Scan for the cell matching the given text and deliver its [x, y] coordinate at center. 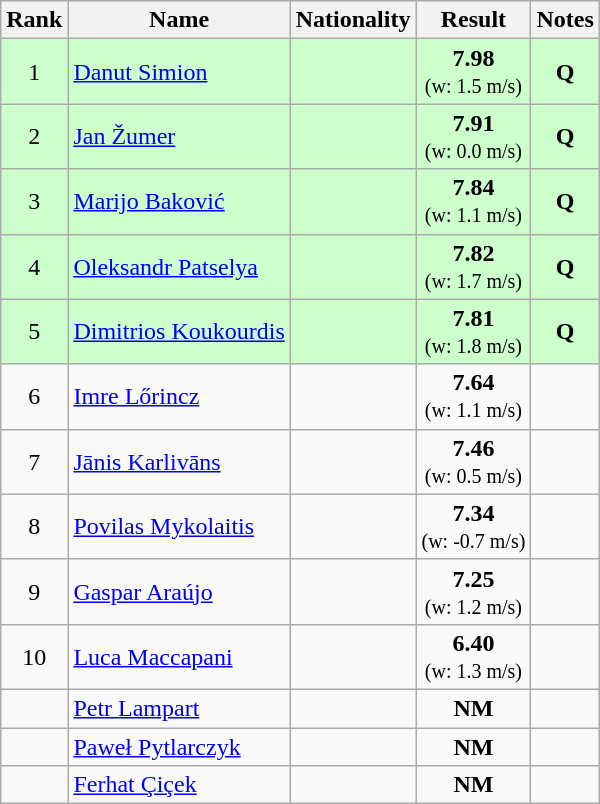
8 [34, 526]
7.64(w: 1.1 m/s) [474, 396]
Result [474, 20]
Marijo Baković [179, 202]
Notes [565, 20]
3 [34, 202]
2 [34, 136]
6 [34, 396]
Name [179, 20]
1 [34, 72]
7.46(w: 0.5 m/s) [474, 462]
4 [34, 266]
Oleksandr Patselya [179, 266]
7.34(w: -0.7 m/s) [474, 526]
7 [34, 462]
7.25(w: 1.2 m/s) [474, 592]
Gaspar Araújo [179, 592]
Luca Maccapani [179, 656]
Danut Simion [179, 72]
7.82(w: 1.7 m/s) [474, 266]
10 [34, 656]
Ferhat Çiçek [179, 785]
7.98(w: 1.5 m/s) [474, 72]
7.84(w: 1.1 m/s) [474, 202]
Jānis Karlivāns [179, 462]
Paweł Pytlarczyk [179, 747]
Petr Lampart [179, 708]
Nationality [353, 20]
Rank [34, 20]
6.40(w: 1.3 m/s) [474, 656]
Povilas Mykolaitis [179, 526]
5 [34, 332]
Jan Žumer [179, 136]
Imre Lőrincz [179, 396]
Dimitrios Koukourdis [179, 332]
9 [34, 592]
7.91(w: 0.0 m/s) [474, 136]
7.81(w: 1.8 m/s) [474, 332]
